For the text-containing cell, return its midpoint in [X, Y] coordinate format. 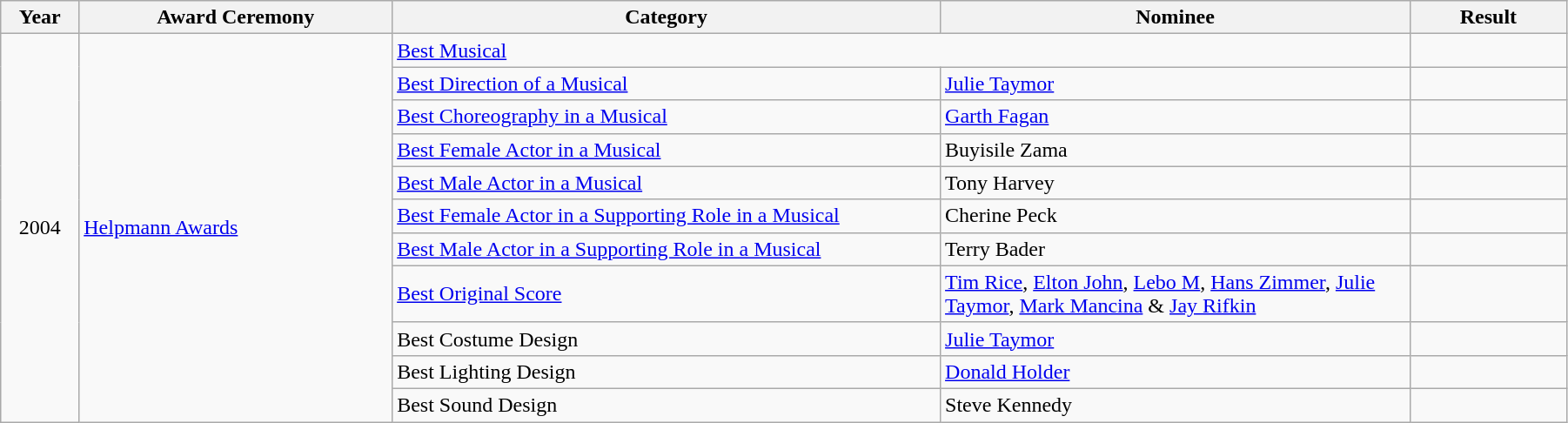
Cherine Peck [1176, 216]
Best Original Score [667, 294]
Terry Bader [1176, 249]
Award Ceremony [236, 17]
Year [40, 17]
Tony Harvey [1176, 183]
Best Male Actor in a Musical [667, 183]
Best Female Actor in a Supporting Role in a Musical [667, 216]
Best Musical [901, 50]
Buyisile Zama [1176, 150]
Donald Holder [1176, 372]
2004 [40, 228]
Best Male Actor in a Supporting Role in a Musical [667, 249]
Helpmann Awards [236, 228]
Tim Rice, Elton John, Lebo M, Hans Zimmer, Julie Taymor, Mark Mancina & Jay Rifkin [1176, 294]
Best Costume Design [667, 339]
Result [1488, 17]
Best Female Actor in a Musical [667, 150]
Best Direction of a Musical [667, 84]
Garth Fagan [1176, 117]
Nominee [1176, 17]
Best Lighting Design [667, 372]
Best Sound Design [667, 405]
Best Choreography in a Musical [667, 117]
Category [667, 17]
Steve Kennedy [1176, 405]
